Locate the cell with the specified text and output its [X, Y] center coordinate. 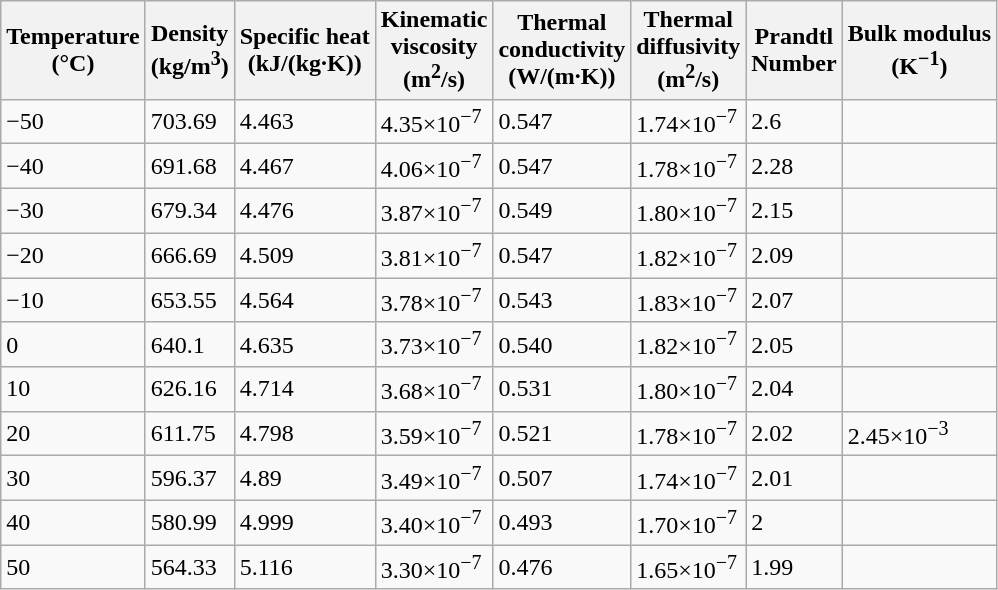
4.35×10−7 [434, 122]
596.37 [190, 478]
4.06×10−7 [434, 166]
0.476 [562, 568]
580.99 [190, 522]
30 [73, 478]
−30 [73, 210]
2 [794, 522]
0.507 [562, 478]
2.6 [794, 122]
0.540 [562, 344]
Density(kg/m3) [190, 50]
2.28 [794, 166]
0.543 [562, 300]
611.75 [190, 434]
20 [73, 434]
50 [73, 568]
1.99 [794, 568]
679.34 [190, 210]
5.116 [304, 568]
703.69 [190, 122]
Thermalconductivity(W/(m·K)) [562, 50]
Kinematicviscosity(m2/s) [434, 50]
2.02 [794, 434]
PrandtlNumber [794, 50]
3.73×10−7 [434, 344]
4.467 [304, 166]
2.04 [794, 390]
Specific heat(kJ/(kg·K)) [304, 50]
4.714 [304, 390]
3.49×10−7 [434, 478]
4.999 [304, 522]
2.01 [794, 478]
−50 [73, 122]
666.69 [190, 256]
3.78×10−7 [434, 300]
Bulk modulus(K−1) [919, 50]
3.30×10−7 [434, 568]
1.70×10−7 [688, 522]
0.521 [562, 434]
2.45×10−3 [919, 434]
2.07 [794, 300]
−20 [73, 256]
1.83×10−7 [688, 300]
2.09 [794, 256]
Thermaldiffusivity(m2/s) [688, 50]
−10 [73, 300]
4.463 [304, 122]
0 [73, 344]
1.65×10−7 [688, 568]
640.1 [190, 344]
0.531 [562, 390]
4.798 [304, 434]
−40 [73, 166]
Temperature(°C) [73, 50]
10 [73, 390]
653.55 [190, 300]
2.05 [794, 344]
0.549 [562, 210]
691.68 [190, 166]
3.40×10−7 [434, 522]
2.15 [794, 210]
564.33 [190, 568]
0.493 [562, 522]
4.635 [304, 344]
4.509 [304, 256]
4.476 [304, 210]
3.87×10−7 [434, 210]
3.81×10−7 [434, 256]
4.564 [304, 300]
40 [73, 522]
3.59×10−7 [434, 434]
4.89 [304, 478]
626.16 [190, 390]
3.68×10−7 [434, 390]
